Identify which cell holds the provided text, then report its (x, y) central coordinate. 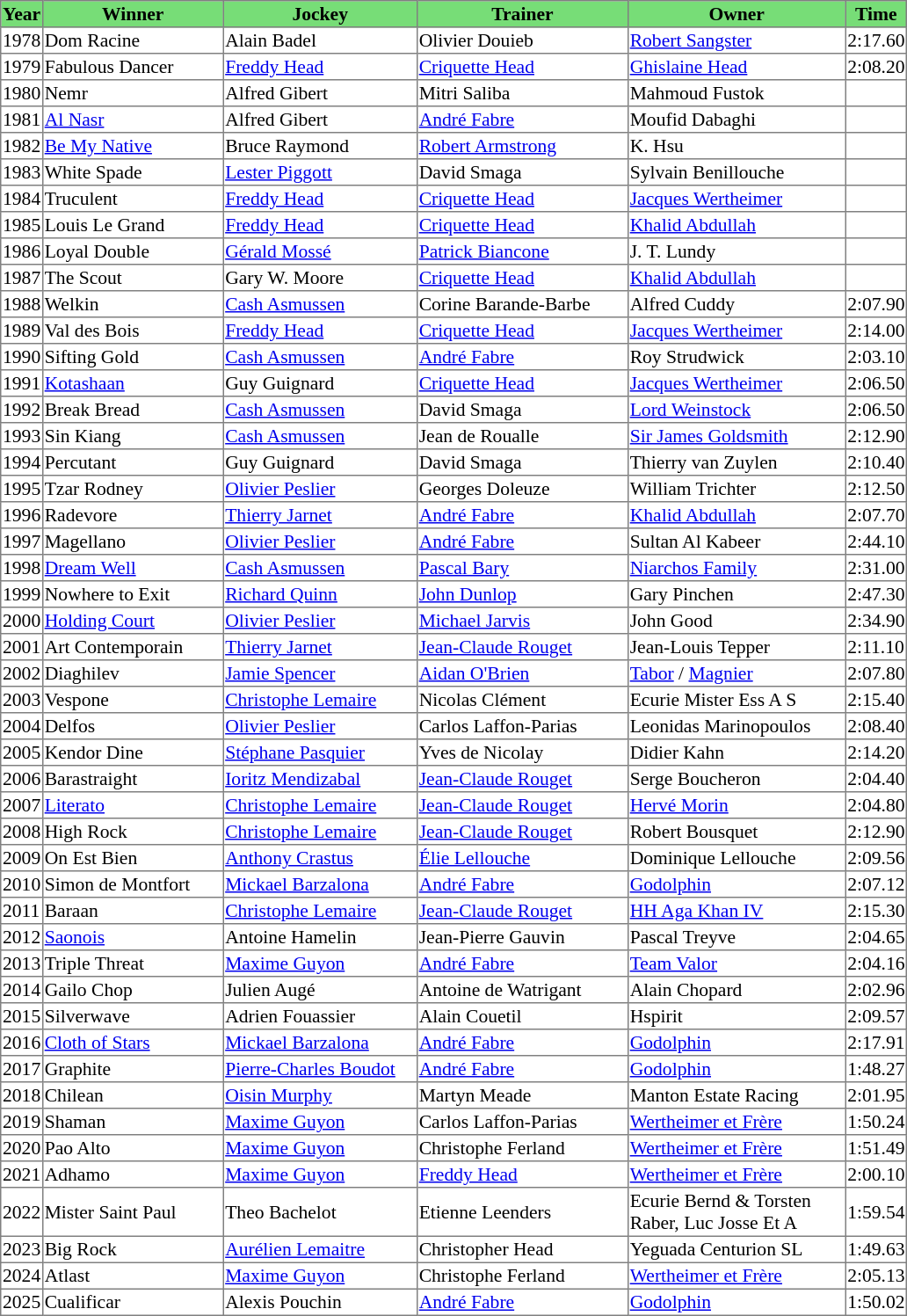
1:50.24 (876, 1122)
Martyn Meade (522, 1095)
1983 (22, 172)
John Dunlop (522, 594)
2:03.10 (876, 357)
Big Rock (133, 1249)
Simon de Montfort (133, 884)
Lester Piggott (320, 172)
Jamie Spencer (320, 673)
Jean de Roualle (522, 436)
Silverwave (133, 1016)
Yeguada Centurion SL (736, 1249)
Gary W. Moore (320, 278)
The Scout (133, 278)
2:07.12 (876, 884)
Cloth of Stars (133, 1043)
2:09.56 (876, 858)
1987 (22, 278)
2023 (22, 1249)
Bruce Raymond (320, 146)
2020 (22, 1148)
Stéphane Pasquier (320, 753)
1:50.02 (876, 1302)
2009 (22, 858)
High Rock (133, 832)
Baraan (133, 911)
Nicolas Clément (522, 700)
Patrick Biancone (522, 251)
Etienne Leenders (522, 1212)
Gailo Chop (133, 990)
Triple Threat (133, 963)
2:14.20 (876, 753)
Moufid Dabaghi (736, 120)
2:09.57 (876, 1016)
Michael Jarvis (522, 621)
Graphite (133, 1069)
Alexis Pouchin (320, 1302)
1995 (22, 489)
2019 (22, 1122)
2:00.10 (876, 1174)
J. T. Lundy (736, 251)
Literato (133, 805)
Fabulous Dancer (133, 67)
1981 (22, 120)
2011 (22, 911)
Welkin (133, 304)
Diaghilev (133, 673)
Antoine Hamelin (320, 937)
Pierre-Charles Boudot (320, 1069)
2:31.00 (876, 568)
Saonois (133, 937)
2:15.40 (876, 700)
William Trichter (736, 489)
Radevore (133, 515)
Nowhere to Exit (133, 594)
Alfred Cuddy (736, 304)
1984 (22, 199)
2:11.10 (876, 647)
1993 (22, 436)
Break Bread (133, 410)
1982 (22, 146)
1:59.54 (876, 1212)
1989 (22, 331)
1991 (22, 383)
2:10.40 (876, 462)
2:07.70 (876, 515)
Ghislaine Head (736, 67)
Loyal Double (133, 251)
Delfos (133, 726)
2017 (22, 1069)
Dominique Lellouche (736, 858)
Art Contemporain (133, 647)
2:17.91 (876, 1043)
2008 (22, 832)
Jean-Louis Tepper (736, 647)
1:51.49 (876, 1148)
Ecurie Mister Ess A S (736, 700)
Holding Court (133, 621)
Gary Pinchen (736, 594)
1997 (22, 542)
2007 (22, 805)
1986 (22, 251)
Louis Le Grand (133, 225)
Adrien Fouassier (320, 1016)
Pascal Treyve (736, 937)
K. Hsu (736, 146)
2:17.60 (876, 40)
On Est Bien (133, 858)
Mahmoud Fustok (736, 93)
1994 (22, 462)
Chilean (133, 1095)
2:47.30 (876, 594)
Tabor / Magnier (736, 673)
Sir James Goldsmith (736, 436)
2:14.00 (876, 331)
Manton Estate Racing (736, 1095)
Team Valor (736, 963)
White Spade (133, 172)
Yves de Nicolay (522, 753)
2013 (22, 963)
2:44.10 (876, 542)
Pascal Bary (522, 568)
Richard Quinn (320, 594)
2024 (22, 1276)
1999 (22, 594)
HH Aga Khan IV (736, 911)
Julien Augé (320, 990)
Dom Racine (133, 40)
Niarchos Family (736, 568)
Barastraight (133, 779)
Hspirit (736, 1016)
2003 (22, 700)
1992 (22, 410)
Olivier Douieb (522, 40)
Ioritz Mendizabal (320, 779)
Time (876, 14)
2010 (22, 884)
2004 (22, 726)
Dream Well (133, 568)
2006 (22, 779)
2:08.20 (876, 67)
2002 (22, 673)
2:34.90 (876, 621)
Roy Strudwick (736, 357)
Aurélien Lemaitre (320, 1249)
2:12.50 (876, 489)
2:04.80 (876, 805)
Robert Bousquet (736, 832)
Kotashaan (133, 383)
2014 (22, 990)
Tzar Rodney (133, 489)
1998 (22, 568)
Thierry van Zuylen (736, 462)
Gérald Mossé (320, 251)
Ecurie Bernd & Torsten Raber, Luc Josse Et A (736, 1212)
Serge Boucheron (736, 779)
Pao Alto (133, 1148)
1:49.63 (876, 1249)
Lord Weinstock (736, 410)
Atlast (133, 1276)
Didier Kahn (736, 753)
Oisin Murphy (320, 1095)
2021 (22, 1174)
2:05.13 (876, 1276)
Antoine de Watrigant (522, 990)
2:01.95 (876, 1095)
Mitri Saliba (522, 93)
John Good (736, 621)
Be My Native (133, 146)
Theo Bachelot (320, 1212)
Percutant (133, 462)
Val des Bois (133, 331)
1996 (22, 515)
Kendor Dine (133, 753)
2:04.16 (876, 963)
2000 (22, 621)
2025 (22, 1302)
1988 (22, 304)
2:07.80 (876, 673)
Shaman (133, 1122)
Magellano (133, 542)
1978 (22, 40)
1990 (22, 357)
Alain Badel (320, 40)
Leonidas Marinopoulos (736, 726)
Al Nasr (133, 120)
Jean-Pierre Gauvin (522, 937)
Anthony Crastus (320, 858)
Sifting Gold (133, 357)
Trainer (522, 14)
Owner (736, 14)
Sultan Al Kabeer (736, 542)
Sin Kiang (133, 436)
2:04.40 (876, 779)
1985 (22, 225)
Hervé Morin (736, 805)
1:48.27 (876, 1069)
2016 (22, 1043)
2:07.90 (876, 304)
Robert Sangster (736, 40)
Truculent (133, 199)
2005 (22, 753)
2:02.96 (876, 990)
2012 (22, 937)
1980 (22, 93)
Vespone (133, 700)
Georges Doleuze (522, 489)
Winner (133, 14)
Year (22, 14)
1979 (22, 67)
Corine Barande-Barbe (522, 304)
Christopher Head (522, 1249)
2:08.40 (876, 726)
Mister Saint Paul (133, 1212)
Alain Chopard (736, 990)
Jockey (320, 14)
Adhamo (133, 1174)
2022 (22, 1212)
Sylvain Benillouche (736, 172)
Aidan O'Brien (522, 673)
2:15.30 (876, 911)
2018 (22, 1095)
Robert Armstrong (522, 146)
Nemr (133, 93)
2015 (22, 1016)
2001 (22, 647)
Alain Couetil (522, 1016)
2:04.65 (876, 937)
Cualificar (133, 1302)
Élie Lellouche (522, 858)
